Locate the cell with the specified text and output its [x, y] center coordinate. 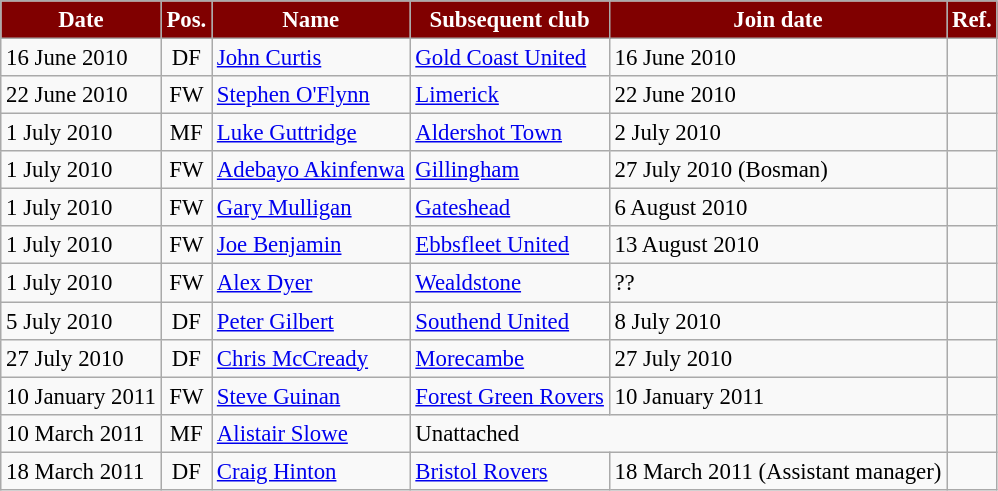
5 July 2010 [81, 321]
Gold Coast United [510, 58]
6 August 2010 [778, 208]
Forest Green Rovers [510, 396]
27 July 2010 (Bosman) [778, 170]
Luke Guttridge [311, 133]
Gillingham [510, 170]
Craig Hinton [311, 471]
Unattached [678, 433]
Alistair Slowe [311, 433]
Alex Dyer [311, 283]
13 August 2010 [778, 245]
Gateshead [510, 208]
Gary Mulligan [311, 208]
?? [778, 283]
Adebayo Akinfenwa [311, 170]
Chris McCready [311, 358]
Date [81, 20]
Subsequent club [510, 20]
18 March 2011 (Assistant manager) [778, 471]
Limerick [510, 95]
Aldershot Town [510, 133]
Stephen O'Flynn [311, 95]
John Curtis [311, 58]
Bristol Rovers [510, 471]
Southend United [510, 321]
10 March 2011 [81, 433]
Peter Gilbert [311, 321]
8 July 2010 [778, 321]
Name [311, 20]
Ref. [972, 20]
Joe Benjamin [311, 245]
Ebbsfleet United [510, 245]
Morecambe [510, 358]
2 July 2010 [778, 133]
Wealdstone [510, 283]
Pos. [186, 20]
18 March 2011 [81, 471]
Steve Guinan [311, 396]
Join date [778, 20]
